Capture the cell that displays the provided text and extract its [X, Y] central coordinate. 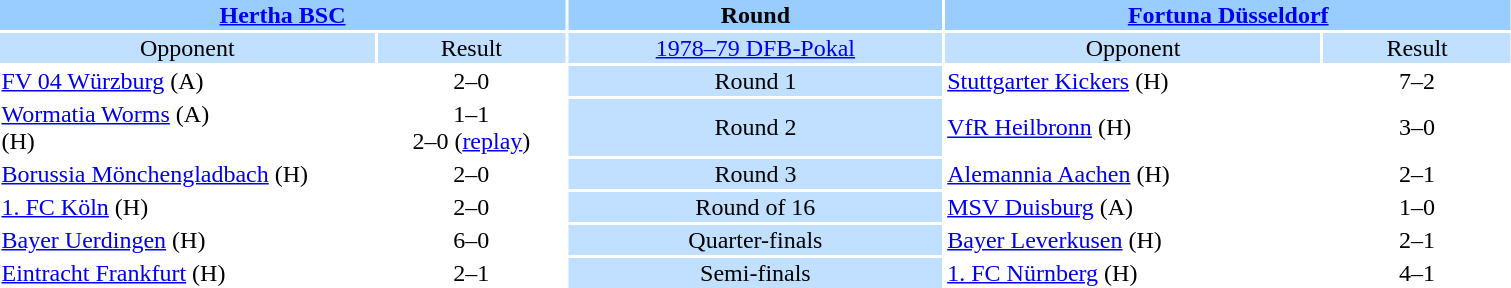
Fortuna Düsseldorf [1228, 15]
Wormatia Worms (A) (H) [188, 128]
MSV Duisburg (A) [1134, 207]
Stuttgarter Kickers (H) [1134, 81]
Round 3 [756, 174]
1–0 [1416, 207]
1978–79 DFB-Pokal [756, 48]
Hertha BSC [282, 15]
4–1 [1416, 273]
1. FC Nürnberg (H) [1134, 273]
Eintracht Frankfurt (H) [188, 273]
Round [756, 15]
6–0 [472, 240]
Bayer Leverkusen (H) [1134, 240]
1. FC Köln (H) [188, 207]
7–2 [1416, 81]
VfR Heilbronn (H) [1134, 128]
Alemannia Aachen (H) [1134, 174]
Quarter-finals [756, 240]
1–1 2–0 (replay) [472, 128]
Round 1 [756, 81]
Borussia Mönchengladbach (H) [188, 174]
Semi-finals [756, 273]
FV 04 Würzburg (A) [188, 81]
Round of 16 [756, 207]
3–0 [1416, 128]
Bayer Uerdingen (H) [188, 240]
Round 2 [756, 128]
